Output the [X, Y] coordinate of the center of the cell containing the given text.  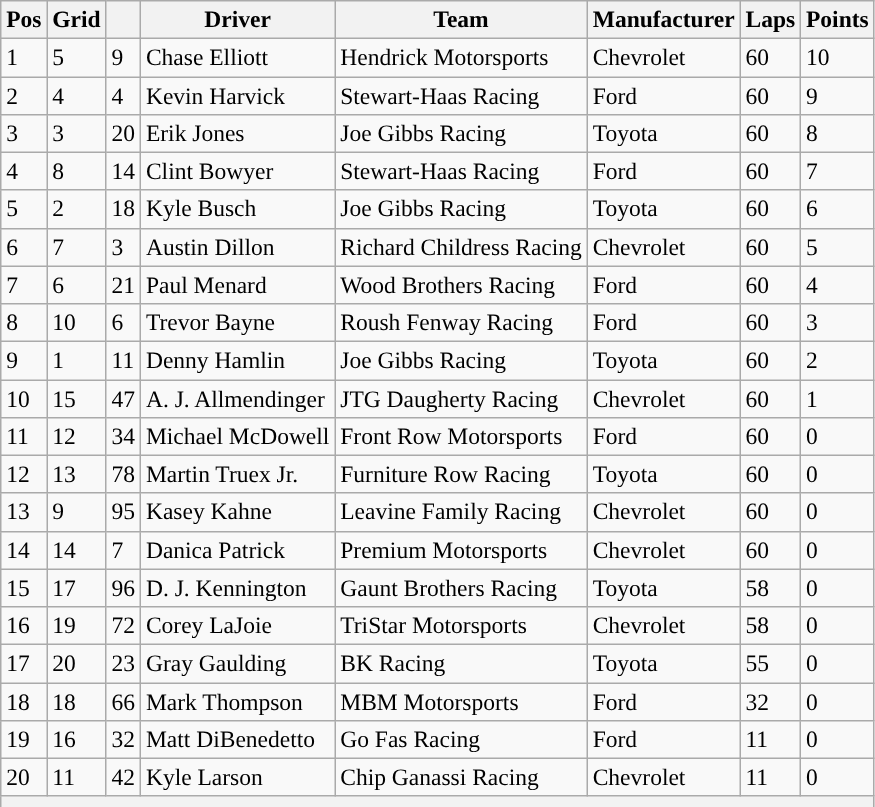
21 [123, 285]
A. J. Allmendinger [237, 398]
Richard Childress Racing [461, 247]
Points [838, 19]
23 [123, 663]
Wood Brothers Racing [461, 285]
Driver [237, 19]
Chip Ganassi Racing [461, 777]
Go Fas Racing [461, 739]
Denny Hamlin [237, 360]
Hendrick Motorsports [461, 57]
Laps [770, 19]
Leavine Family Racing [461, 512]
Kyle Busch [237, 209]
Danica Patrick [237, 550]
95 [123, 512]
Erik Jones [237, 133]
Manufacturer [664, 19]
BK Racing [461, 663]
Mark Thompson [237, 701]
Austin Dillon [237, 247]
TriStar Motorsports [461, 625]
Paul Menard [237, 285]
Matt DiBenedetto [237, 739]
55 [770, 663]
Team [461, 19]
Gaunt Brothers Racing [461, 588]
Kevin Harvick [237, 95]
Grid [76, 19]
Pos [24, 19]
JTG Daugherty Racing [461, 398]
Kasey Kahne [237, 512]
Premium Motorsports [461, 550]
Trevor Bayne [237, 322]
Chase Elliott [237, 57]
Furniture Row Racing [461, 474]
34 [123, 436]
Kyle Larson [237, 777]
D. J. Kennington [237, 588]
Front Row Motorsports [461, 436]
96 [123, 588]
Corey LaJoie [237, 625]
Gray Gaulding [237, 663]
Clint Bowyer [237, 171]
Martin Truex Jr. [237, 474]
72 [123, 625]
Michael McDowell [237, 436]
MBM Motorsports [461, 701]
42 [123, 777]
66 [123, 701]
47 [123, 398]
Roush Fenway Racing [461, 322]
78 [123, 474]
